Output the (X, Y) coordinate of the center of the cell containing the given text.  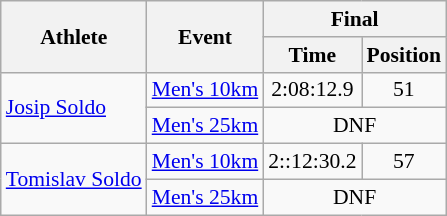
Josip Soldo (74, 108)
57 (404, 162)
2:08:12.9 (312, 90)
Athlete (74, 36)
Tomislav Soldo (74, 180)
Final (354, 19)
Time (312, 55)
Event (206, 36)
2::12:30.2 (312, 162)
51 (404, 90)
Position (404, 55)
